Determine the (X, Y) coordinate at the center of the cell enclosing the given text.  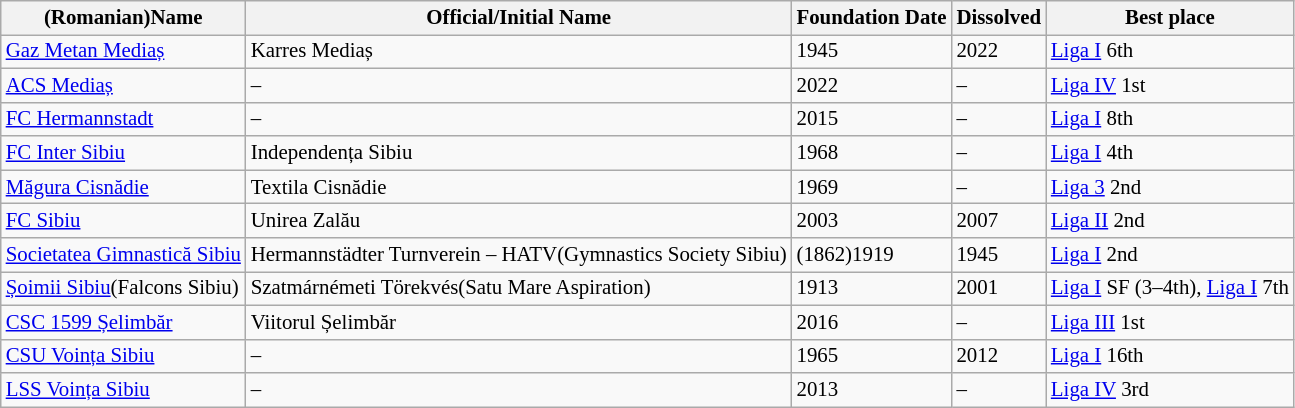
LSS Voința Sibiu (124, 390)
Viitorul Șelimbăr (519, 322)
FC Hermannstadt (124, 119)
Liga II 2nd (1170, 221)
Official/Initial Name (519, 18)
1969 (872, 187)
Liga I 16th (1170, 356)
ACS Mediaș (124, 85)
Liga IV 3rd (1170, 390)
Liga I SF (3–4th), Liga I 7th (1170, 288)
1913 (872, 288)
Liga I 6th (1170, 51)
2001 (998, 288)
Dissolved (998, 18)
Liga 3 2nd (1170, 187)
FC Sibiu (124, 221)
Gaz Metan Mediaș (124, 51)
(1862)1919 (872, 255)
Liga I 8th (1170, 119)
Foundation Date (872, 18)
2007 (998, 221)
FC Inter Sibiu (124, 153)
1968 (872, 153)
Măgura Cisnădie (124, 187)
2013 (872, 390)
2003 (872, 221)
Karres Mediaș (519, 51)
Hermannstädter Turnverein – HATV(Gymnastics Society Sibiu) (519, 255)
2016 (872, 322)
Liga I 2nd (1170, 255)
Societatea Gimnastică Sibiu (124, 255)
Șoimii Sibiu(Falcons Sibiu) (124, 288)
1965 (872, 356)
(Romanian)Name (124, 18)
2012 (998, 356)
Best place (1170, 18)
2015 (872, 119)
CSC 1599 Șelimbăr (124, 322)
Liga III 1st (1170, 322)
Unirea Zalău (519, 221)
Liga IV 1st (1170, 85)
Textila Cisnădie (519, 187)
Szatmárnémeti Törekvés(Satu Mare Aspiration) (519, 288)
Liga I 4th (1170, 153)
CSU Voința Sibiu (124, 356)
Independența Sibiu (519, 153)
